Output the [x, y] coordinate of the center of the cell containing the given text.  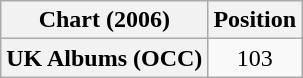
Chart (2006) [104, 20]
Position [255, 20]
UK Albums (OCC) [104, 58]
103 [255, 58]
